Provide the (X, Y) coordinate of the cell's center where the given text is located.  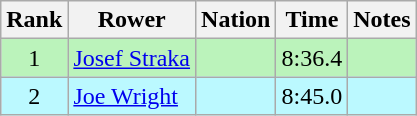
Josef Straka (132, 58)
Time (312, 20)
Rower (132, 20)
1 (34, 58)
2 (34, 96)
Rank (34, 20)
Nation (236, 20)
8:45.0 (312, 96)
Joe Wright (132, 96)
Notes (382, 20)
8:36.4 (312, 58)
